Scan for the cell matching the given text and deliver its [x, y] coordinate at center. 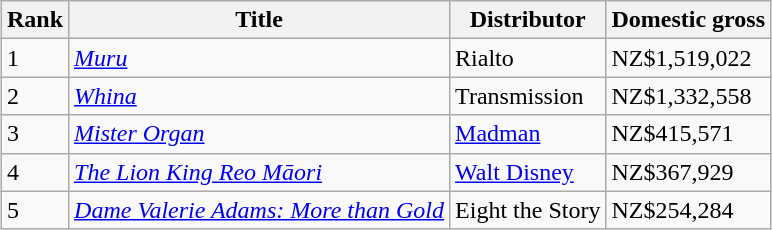
4 [34, 172]
NZ$254,284 [688, 210]
Distributor [528, 20]
Rialto [528, 58]
Title [260, 20]
NZ$1,332,558 [688, 96]
2 [34, 96]
NZ$415,571 [688, 134]
The Lion King Reo Māori [260, 172]
Eight the Story [528, 210]
Muru [260, 58]
Madman [528, 134]
NZ$367,929 [688, 172]
1 [34, 58]
NZ$1,519,022 [688, 58]
3 [34, 134]
Mister Organ [260, 134]
5 [34, 210]
Walt Disney [528, 172]
Dame Valerie Adams: More than Gold [260, 210]
Rank [34, 20]
Transmission [528, 96]
Domestic gross [688, 20]
Whina [260, 96]
